Detect which cell encompasses the target text, then output its [x, y] center coordinate. 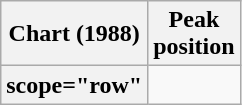
Chart (1988) [74, 34]
Peakposition [194, 34]
scope="row" [74, 85]
